Locate the cell with the specified text and output its (X, Y) center coordinate. 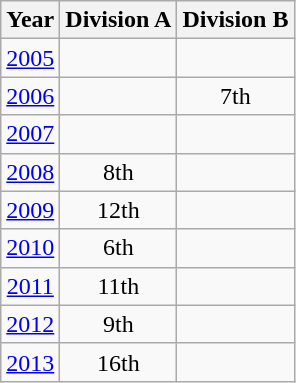
Division A (118, 20)
2010 (30, 248)
2007 (30, 134)
2011 (30, 286)
9th (118, 324)
2008 (30, 172)
16th (118, 362)
Year (30, 20)
Division B (236, 20)
2005 (30, 58)
11th (118, 286)
6th (118, 248)
2006 (30, 96)
2009 (30, 210)
12th (118, 210)
8th (118, 172)
7th (236, 96)
2013 (30, 362)
2012 (30, 324)
